Identify which cell holds the provided text, then report its [X, Y] central coordinate. 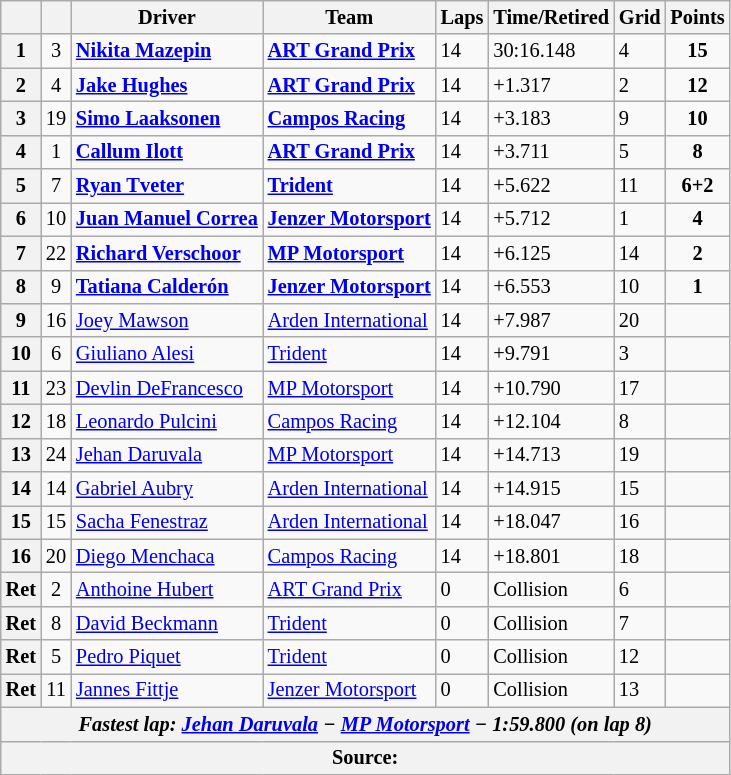
23 [56, 388]
Richard Verschoor [167, 253]
Callum Ilott [167, 152]
+14.713 [551, 455]
+6.553 [551, 287]
Driver [167, 17]
+14.915 [551, 489]
Points [698, 17]
+5.712 [551, 219]
6+2 [698, 186]
Simo Laaksonen [167, 118]
+3.711 [551, 152]
Time/Retired [551, 17]
Nikita Mazepin [167, 51]
+9.791 [551, 354]
30:16.148 [551, 51]
Laps [462, 17]
Source: [366, 758]
Jake Hughes [167, 85]
Gabriel Aubry [167, 489]
24 [56, 455]
+12.104 [551, 421]
Grid [640, 17]
Anthoine Hubert [167, 589]
Diego Menchaca [167, 556]
Jehan Daruvala [167, 455]
Fastest lap: Jehan Daruvala − MP Motorsport − 1:59.800 (on lap 8) [366, 724]
+5.622 [551, 186]
Leonardo Pulcini [167, 421]
+6.125 [551, 253]
Sacha Fenestraz [167, 522]
17 [640, 388]
Giuliano Alesi [167, 354]
Juan Manuel Correa [167, 219]
Devlin DeFrancesco [167, 388]
+18.047 [551, 522]
Team [350, 17]
Jannes Fittje [167, 690]
Joey Mawson [167, 320]
+10.790 [551, 388]
Tatiana Calderón [167, 287]
David Beckmann [167, 623]
Ryan Tveter [167, 186]
+18.801 [551, 556]
Pedro Piquet [167, 657]
+7.987 [551, 320]
+1.317 [551, 85]
+3.183 [551, 118]
22 [56, 253]
